Return [x, y] of the center of cell containing provided text 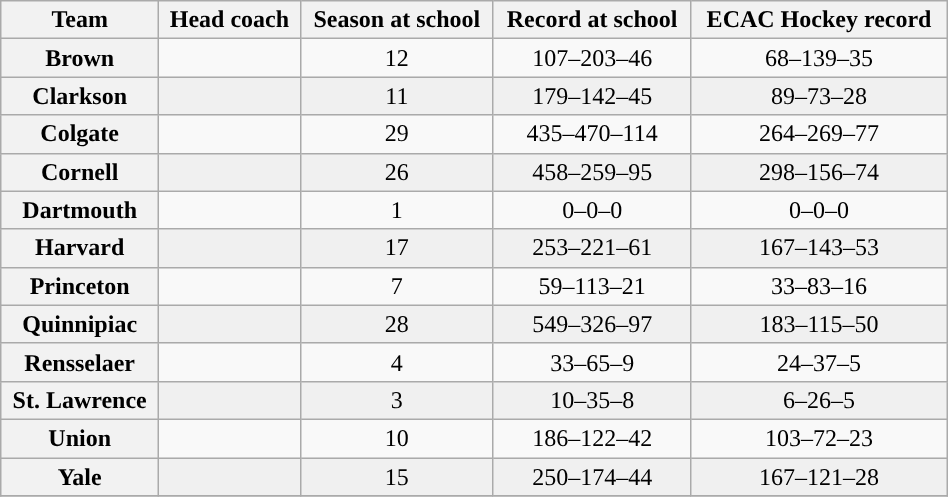
Dartmouth [80, 210]
103–72–23 [819, 438]
89–73–28 [819, 96]
4 [396, 362]
29 [396, 134]
Yale [80, 477]
68–139–35 [819, 58]
Team [80, 20]
1 [396, 210]
Cornell [80, 172]
Head coach [230, 20]
24–37–5 [819, 362]
33–83–16 [819, 286]
Rensselaer [80, 362]
183–115–50 [819, 324]
264–269–77 [819, 134]
17 [396, 248]
Harvard [80, 248]
167–143–53 [819, 248]
7 [396, 286]
Season at school [396, 20]
458–259–95 [592, 172]
107–203–46 [592, 58]
Union [80, 438]
28 [396, 324]
Colgate [80, 134]
298–156–74 [819, 172]
Clarkson [80, 96]
10 [396, 438]
186–122–42 [592, 438]
10–35–8 [592, 400]
435–470–114 [592, 134]
Quinnipiac [80, 324]
ECAC Hockey record [819, 20]
549–326–97 [592, 324]
12 [396, 58]
11 [396, 96]
179–142–45 [592, 96]
Brown [80, 58]
St. Lawrence [80, 400]
167–121–28 [819, 477]
Princeton [80, 286]
26 [396, 172]
Record at school [592, 20]
15 [396, 477]
6–26–5 [819, 400]
33–65–9 [592, 362]
3 [396, 400]
253–221–61 [592, 248]
250–174–44 [592, 477]
59–113–21 [592, 286]
